Provide the (x, y) coordinate of the cell's center where the given text is located.  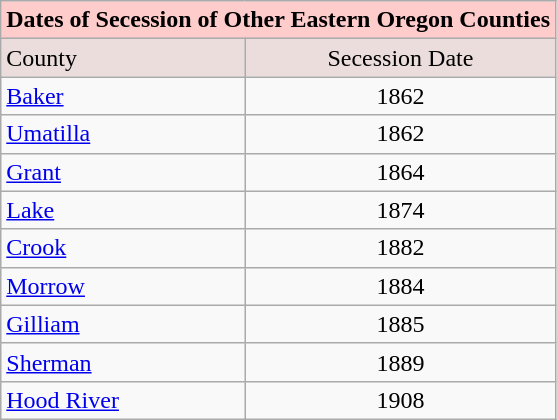
Dates of Secession of Other Eastern Oregon Counties (278, 20)
Umatilla (123, 134)
Gilliam (123, 324)
Morrow (123, 286)
1882 (400, 248)
1864 (400, 172)
1889 (400, 362)
Hood River (123, 400)
1885 (400, 324)
Crook (123, 248)
1874 (400, 210)
Grant (123, 172)
Lake (123, 210)
County (123, 58)
Baker (123, 96)
Sherman (123, 362)
1908 (400, 400)
Secession Date (400, 58)
1884 (400, 286)
